From the cell containing the given text, extract its center point as (X, Y) coordinate. 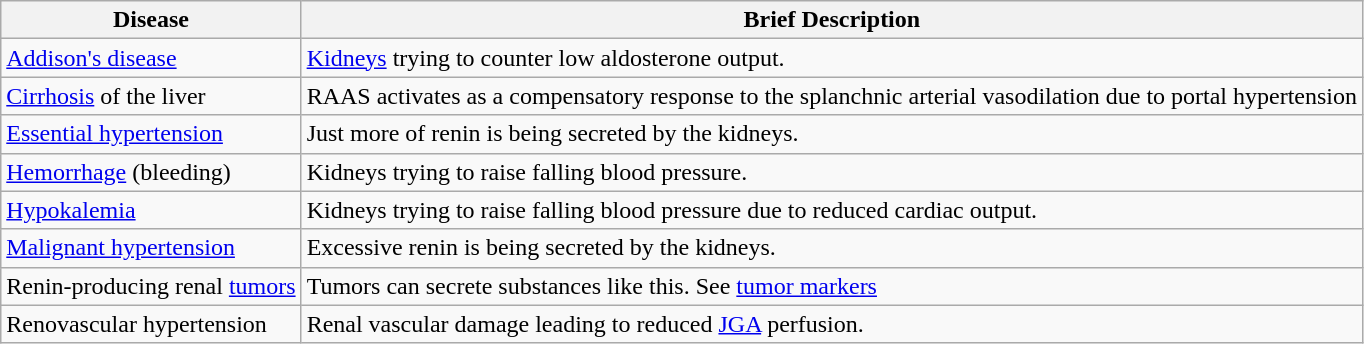
Renin-producing renal tumors (151, 286)
Malignant hypertension (151, 248)
Tumors can secrete substances like this. See tumor markers (832, 286)
Kidneys trying to counter low aldosterone output. (832, 58)
Kidneys trying to raise falling blood pressure due to reduced cardiac output. (832, 210)
Renal vascular damage leading to reduced JGA perfusion. (832, 324)
Just more of renin is being secreted by the kidneys. (832, 134)
Renovascular hypertension (151, 324)
Hemorrhage (bleeding) (151, 172)
Brief Description (832, 20)
Essential hypertension (151, 134)
Disease (151, 20)
Excessive renin is being secreted by the kidneys. (832, 248)
Kidneys trying to raise falling blood pressure. (832, 172)
Hypokalemia (151, 210)
Addison's disease (151, 58)
RAAS activates as a compensatory response to the splanchnic arterial vasodilation due to portal hypertension (832, 96)
Cirrhosis of the liver (151, 96)
